Extract the [x, y] coordinate from the center of the cell holding the provided text.  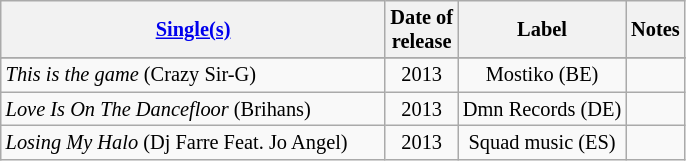
Losing My Halo (Dj Farre Feat. Jo Angel) [194, 143]
Single(s) [194, 30]
This is the game (Crazy Sir-G) [194, 75]
Label [542, 30]
Squad music (ES) [542, 143]
Notes [655, 30]
Love Is On The Dancefloor (Brihans) [194, 109]
Dmn Records (DE) [542, 109]
Date of release [422, 30]
Mostiko (BE) [542, 75]
